Search for the cell housing the specified text and yield its (x, y) center coordinate. 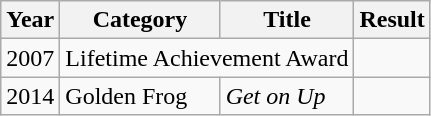
Golden Frog (140, 96)
Lifetime Achievement Award (207, 58)
2014 (30, 96)
Category (140, 20)
2007 (30, 58)
Year (30, 20)
Get on Up (287, 96)
Title (287, 20)
Result (392, 20)
